Pinpoint the cell where the given text exists, returning its [X, Y] midpoint coordinate. 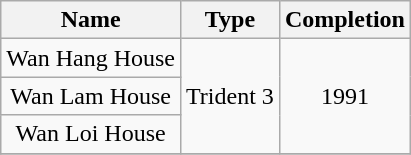
Wan Lam House [91, 96]
Type [230, 20]
Name [91, 20]
Wan Hang House [91, 58]
Wan Loi House [91, 134]
1991 [344, 96]
Trident 3 [230, 96]
Completion [344, 20]
